Search for the cell housing the specified text and yield its (x, y) center coordinate. 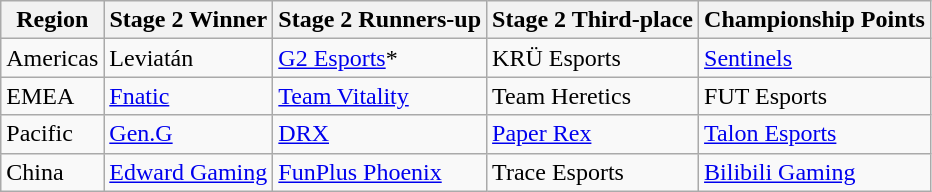
Team Vitality (380, 96)
EMEA (52, 96)
Americas (52, 58)
Sentinels (815, 58)
FUT Esports (815, 96)
Gen.G (188, 134)
Team Heretics (593, 96)
Leviatán (188, 58)
Fnatic (188, 96)
KRÜ Esports (593, 58)
FunPlus Phoenix (380, 172)
Pacific (52, 134)
DRX (380, 134)
China (52, 172)
Trace Esports (593, 172)
Championship Points (815, 20)
Bilibili Gaming (815, 172)
Talon Esports (815, 134)
Stage 2 Winner (188, 20)
Stage 2 Runners-up (380, 20)
G2 Esports* (380, 58)
Stage 2 Third-place (593, 20)
Region (52, 20)
Paper Rex (593, 134)
Edward Gaming (188, 172)
